Output the (x, y) coordinate of the center of the cell containing the given text.  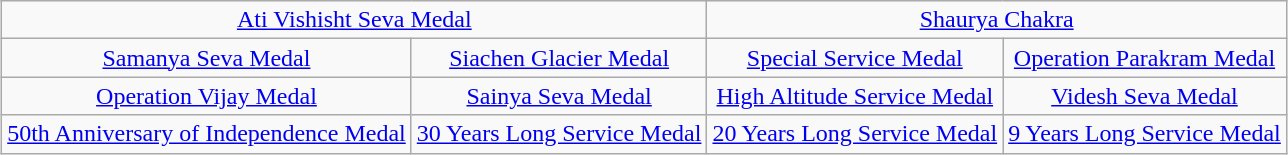
9 Years Long Service Medal (1145, 134)
Shaurya Chakra (996, 20)
50th Anniversary of Independence Medal (207, 134)
Siachen Glacier Medal (559, 58)
Videsh Seva Medal (1145, 96)
Special Service Medal (855, 58)
Operation Vijay Medal (207, 96)
20 Years Long Service Medal (855, 134)
Sainya Seva Medal (559, 96)
30 Years Long Service Medal (559, 134)
Ati Vishisht Seva Medal (354, 20)
High Altitude Service Medal (855, 96)
Operation Parakram Medal (1145, 58)
Samanya Seva Medal (207, 58)
